Capture the cell that displays the provided text and extract its (X, Y) central coordinate. 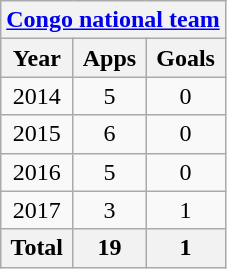
Congo national team (113, 20)
Year (37, 58)
19 (110, 248)
2017 (37, 210)
3 (110, 210)
Total (37, 248)
Goals (186, 58)
Apps (110, 58)
2014 (37, 96)
2015 (37, 134)
2016 (37, 172)
6 (110, 134)
